Extract the (X, Y) coordinate from the center of the cell holding the provided text.  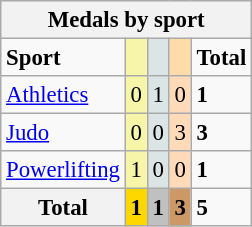
Judo (63, 133)
Powerlifting (63, 170)
Medals by sport (126, 20)
Athletics (63, 95)
5 (221, 208)
Sport (63, 58)
